Locate the cell with the specified text and output its [x, y] center coordinate. 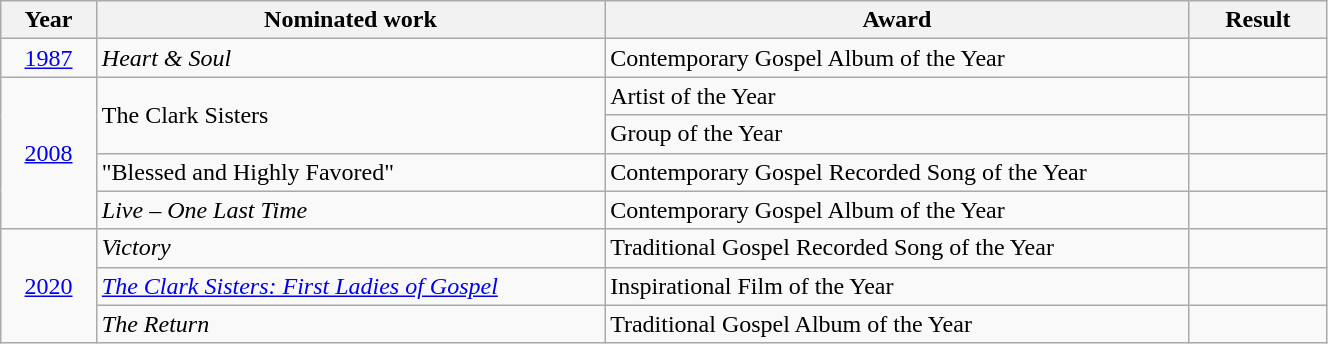
Live – One Last Time [350, 210]
Year [49, 20]
Nominated work [350, 20]
Victory [350, 248]
Artist of the Year [898, 96]
Heart & Soul [350, 58]
Group of the Year [898, 134]
Traditional Gospel Recorded Song of the Year [898, 248]
1987 [49, 58]
2008 [49, 153]
The Return [350, 324]
The Clark Sisters: First Ladies of Gospel [350, 286]
Result [1258, 20]
2020 [49, 286]
"Blessed and Highly Favored" [350, 172]
Traditional Gospel Album of the Year [898, 324]
Inspirational Film of the Year [898, 286]
The Clark Sisters [350, 115]
Contemporary Gospel Recorded Song of the Year [898, 172]
Award [898, 20]
